Scan for the cell matching the given text and deliver its [X, Y] coordinate at center. 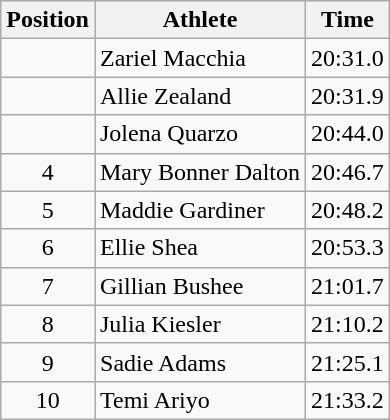
6 [48, 248]
Zariel Macchia [200, 58]
20:31.0 [348, 58]
Athlete [200, 20]
Temi Ariyo [200, 400]
10 [48, 400]
Julia Kiesler [200, 324]
9 [48, 362]
21:01.7 [348, 286]
20:31.9 [348, 96]
21:25.1 [348, 362]
Gillian Bushee [200, 286]
5 [48, 210]
20:48.2 [348, 210]
Sadie Adams [200, 362]
Allie Zealand [200, 96]
Ellie Shea [200, 248]
20:44.0 [348, 134]
Jolena Quarzo [200, 134]
Time [348, 20]
21:33.2 [348, 400]
Mary Bonner Dalton [200, 172]
7 [48, 286]
Position [48, 20]
4 [48, 172]
Maddie Gardiner [200, 210]
21:10.2 [348, 324]
20:46.7 [348, 172]
8 [48, 324]
20:53.3 [348, 248]
